Scan for the cell matching the given text and deliver its [x, y] coordinate at center. 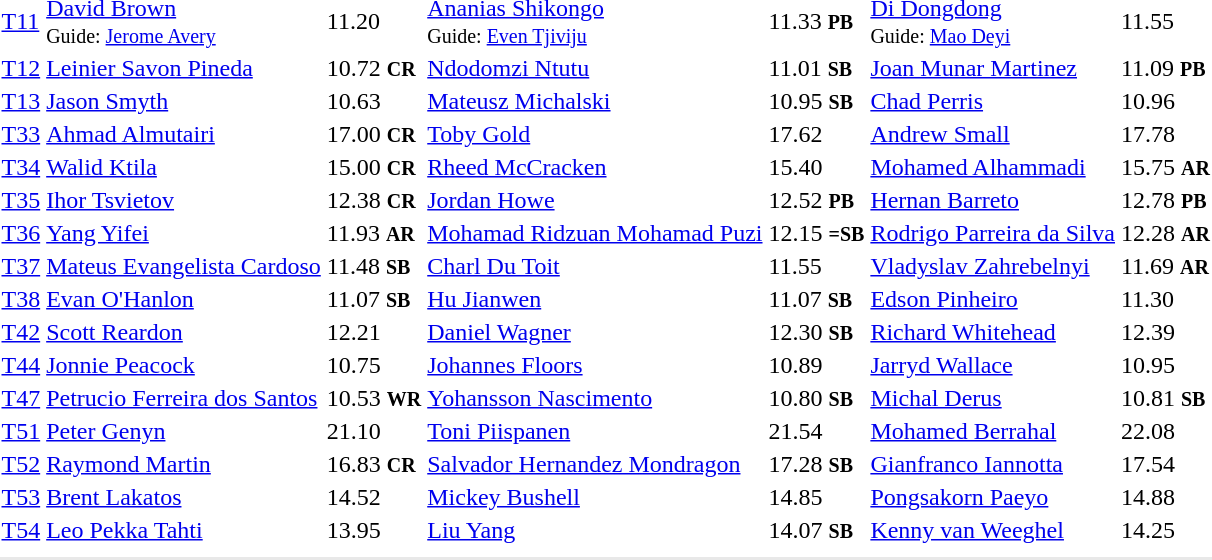
Walid Ktila [184, 167]
Jonnie Peacock [184, 365]
Jason Smyth [184, 101]
Raymond Martin [184, 464]
14.52 [374, 497]
Mohamed Alhammadi [993, 167]
Yohansson Nascimento [595, 398]
12.38 CR [374, 200]
14.07 SB [816, 530]
Edson Pinheiro [993, 299]
T36 [21, 233]
21.10 [374, 431]
Liu Yang [595, 530]
17.62 [816, 134]
Chad Perris [993, 101]
10.81 SB [1165, 398]
15.75 AR [1165, 167]
Ahmad Almutairi [184, 134]
11.55 [816, 266]
Gianfranco Iannotta [993, 464]
15.40 [816, 167]
Rodrigo Parreira da Silva [993, 233]
Hu Jianwen [595, 299]
11.30 [1165, 299]
21.54 [816, 431]
10.75 [374, 365]
Jarryd Wallace [993, 365]
Mohamed Berrahal [993, 431]
10.53 WR [374, 398]
15.00 CR [374, 167]
11.48 SB [374, 266]
22.08 [1165, 431]
Leo Pekka Tahti [184, 530]
T35 [21, 200]
Johannes Floors [595, 365]
Salvador Hernandez Mondragon [595, 464]
Andrew Small [993, 134]
10.63 [374, 101]
Kenny van Weeghel [993, 530]
12.28 AR [1165, 233]
Rheed McCracken [595, 167]
T54 [21, 530]
T38 [21, 299]
Mickey Bushell [595, 497]
17.28 SB [816, 464]
Joan Munar Martinez [993, 68]
10.95 [1165, 365]
17.00 CR [374, 134]
11.69 AR [1165, 266]
17.54 [1165, 464]
12.39 [1165, 332]
11.01 SB [816, 68]
11.09 PB [1165, 68]
Toni Piispanen [595, 431]
11.93 AR [374, 233]
T51 [21, 431]
T12 [21, 68]
13.95 [374, 530]
T33 [21, 134]
12.52 PB [816, 200]
Daniel Wagner [595, 332]
T42 [21, 332]
14.85 [816, 497]
12.21 [374, 332]
T13 [21, 101]
Ndodomzi Ntutu [595, 68]
Mohamad Ridzuan Mohamad Puzi [595, 233]
Charl Du Toit [595, 266]
T37 [21, 266]
T53 [21, 497]
Toby Gold [595, 134]
T52 [21, 464]
14.25 [1165, 530]
Ihor Tsvietov [184, 200]
Yang Yifei [184, 233]
Scott Reardon [184, 332]
Mateus Evangelista Cardoso [184, 266]
Michal Derus [993, 398]
Leinier Savon Pineda [184, 68]
10.80 SB [816, 398]
12.30 SB [816, 332]
Mateusz Michalski [595, 101]
Peter Genyn [184, 431]
T47 [21, 398]
Brent Lakatos [184, 497]
T44 [21, 365]
Petrucio Ferreira dos Santos [184, 398]
17.78 [1165, 134]
16.83 CR [374, 464]
12.15 =SB [816, 233]
12.78 PB [1165, 200]
Evan O'Hanlon [184, 299]
T34 [21, 167]
14.88 [1165, 497]
Richard Whitehead [993, 332]
10.89 [816, 365]
10.72 CR [374, 68]
10.95 SB [816, 101]
Pongsakorn Paeyo [993, 497]
Hernan Barreto [993, 200]
10.96 [1165, 101]
Jordan Howe [595, 200]
Vladyslav Zahrebelnyi [993, 266]
